Locate the cell with the specified text and output its [x, y] center coordinate. 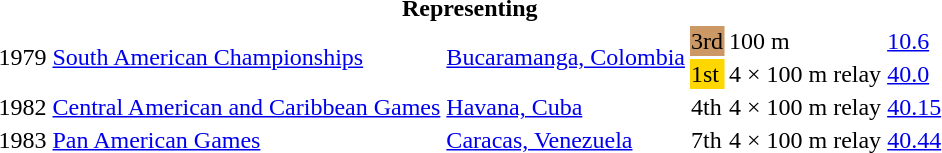
Bucaramanga, Colombia [566, 58]
Havana, Cuba [566, 107]
3rd [706, 41]
Central American and Caribbean Games [246, 107]
4th [706, 107]
South American Championships [246, 58]
1st [706, 74]
100 m [804, 41]
